Find where the given text appears and provide that cell's center as (X, Y) coordinate. 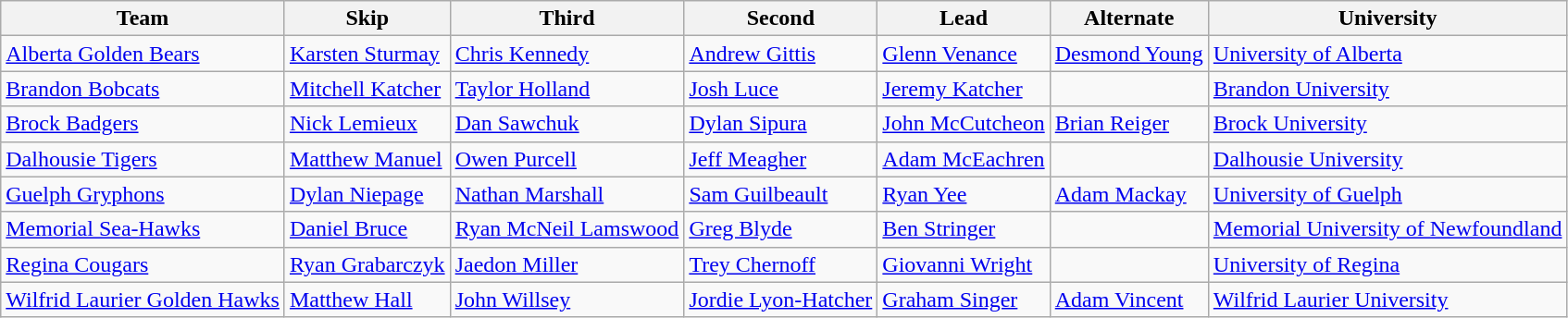
Team (143, 18)
Memorial University of Newfoundland (1388, 229)
Dylan Sipura (781, 124)
Adam Mackay (1129, 194)
Dylan Niepage (367, 194)
Sam Guilbeault (781, 194)
Dan Sawchuk (566, 124)
Daniel Bruce (367, 229)
Brock University (1388, 124)
University of Regina (1388, 264)
Josh Luce (781, 89)
Glenn Venance (964, 54)
Nathan Marshall (566, 194)
Wilfrid Laurier Golden Hawks (143, 300)
Dalhousie University (1388, 159)
Karsten Sturmay (367, 54)
Skip (367, 18)
Brian Reiger (1129, 124)
Brandon University (1388, 89)
Desmond Young (1129, 54)
Second (781, 18)
Matthew Manuel (367, 159)
Adam McEachren (964, 159)
Lead (964, 18)
Third (566, 18)
Matthew Hall (367, 300)
Alternate (1129, 18)
Wilfrid Laurier University (1388, 300)
Brandon Bobcats (143, 89)
Guelph Gryphons (143, 194)
Brock Badgers (143, 124)
Jordie Lyon-Hatcher (781, 300)
University of Alberta (1388, 54)
Owen Purcell (566, 159)
Ben Stringer (964, 229)
Jeff Meagher (781, 159)
Graham Singer (964, 300)
Andrew Gittis (781, 54)
Alberta Golden Bears (143, 54)
Memorial Sea-Hawks (143, 229)
Ryan McNeil Lamswood (566, 229)
Taylor Holland (566, 89)
Giovanni Wright (964, 264)
Trey Chernoff (781, 264)
Mitchell Katcher (367, 89)
University of Guelph (1388, 194)
Adam Vincent (1129, 300)
Greg Blyde (781, 229)
Ryan Grabarczyk (367, 264)
University (1388, 18)
John Willsey (566, 300)
Ryan Yee (964, 194)
Jeremy Katcher (964, 89)
Jaedon Miller (566, 264)
John McCutcheon (964, 124)
Regina Cougars (143, 264)
Nick Lemieux (367, 124)
Dalhousie Tigers (143, 159)
Chris Kennedy (566, 54)
